Search for the cell housing the specified text and yield its [x, y] center coordinate. 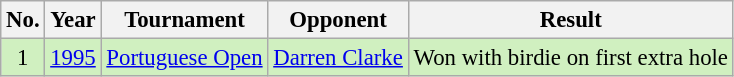
Darren Clarke [338, 58]
Portuguese Open [184, 58]
Won with birdie on first extra hole [570, 58]
Year [73, 20]
Tournament [184, 20]
Result [570, 20]
Opponent [338, 20]
1995 [73, 58]
1 [23, 58]
No. [23, 20]
